Pinpoint the cell where the given text exists, returning its (x, y) midpoint coordinate. 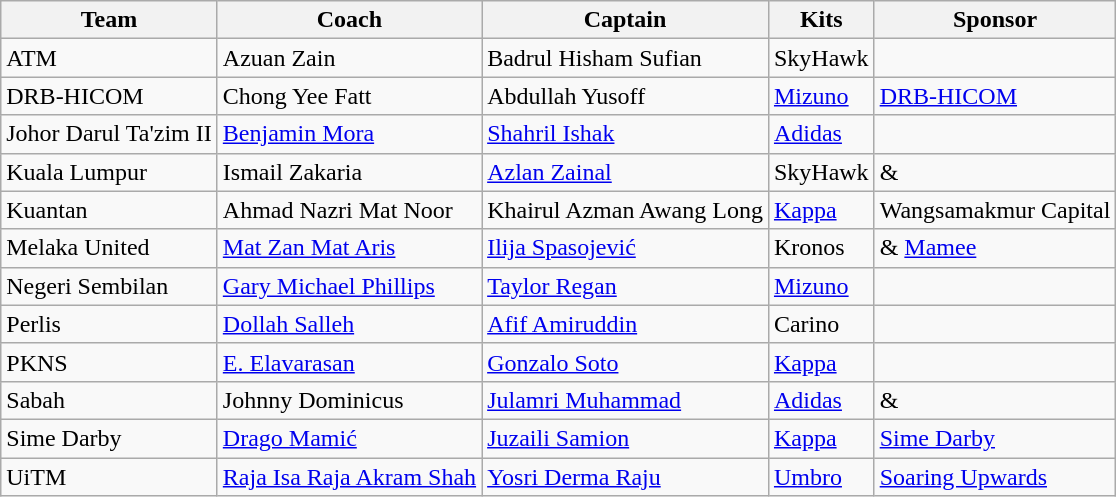
Badrul Hisham Sufian (626, 58)
Benjamin Mora (349, 134)
Wangsamakmur Capital (995, 210)
Negeri Sembilan (110, 286)
Azlan Zainal (626, 172)
Afif Amiruddin (626, 324)
Yosri Derma Raju (626, 477)
Azuan Zain (349, 58)
Gary Michael Phillips (349, 286)
Coach (349, 20)
Sponsor (995, 20)
Taylor Regan (626, 286)
Julamri Muhammad (626, 400)
Juzaili Samion (626, 438)
Chong Yee Fatt (349, 96)
Khairul Azman Awang Long (626, 210)
Abdullah Yusoff (626, 96)
Umbro (821, 477)
Shahril Ishak (626, 134)
Team (110, 20)
Raja Isa Raja Akram Shah (349, 477)
Carino (821, 324)
Soaring Upwards (995, 477)
Ismail Zakaria (349, 172)
Perlis (110, 324)
Dollah Salleh (349, 324)
Kuala Lumpur (110, 172)
Kuantan (110, 210)
UiTM (110, 477)
Gonzalo Soto (626, 362)
Johor Darul Ta'zim II (110, 134)
ATM (110, 58)
PKNS (110, 362)
Melaka United (110, 248)
Captain (626, 20)
Kits (821, 20)
E. Elavarasan (349, 362)
Sabah (110, 400)
Kronos (821, 248)
Mat Zan Mat Aris (349, 248)
Drago Mamić (349, 438)
Ahmad Nazri Mat Noor (349, 210)
Johnny Dominicus (349, 400)
Ilija Spasojević (626, 248)
& Mamee (995, 248)
